For the text-containing cell, return its midpoint in [x, y] coordinate format. 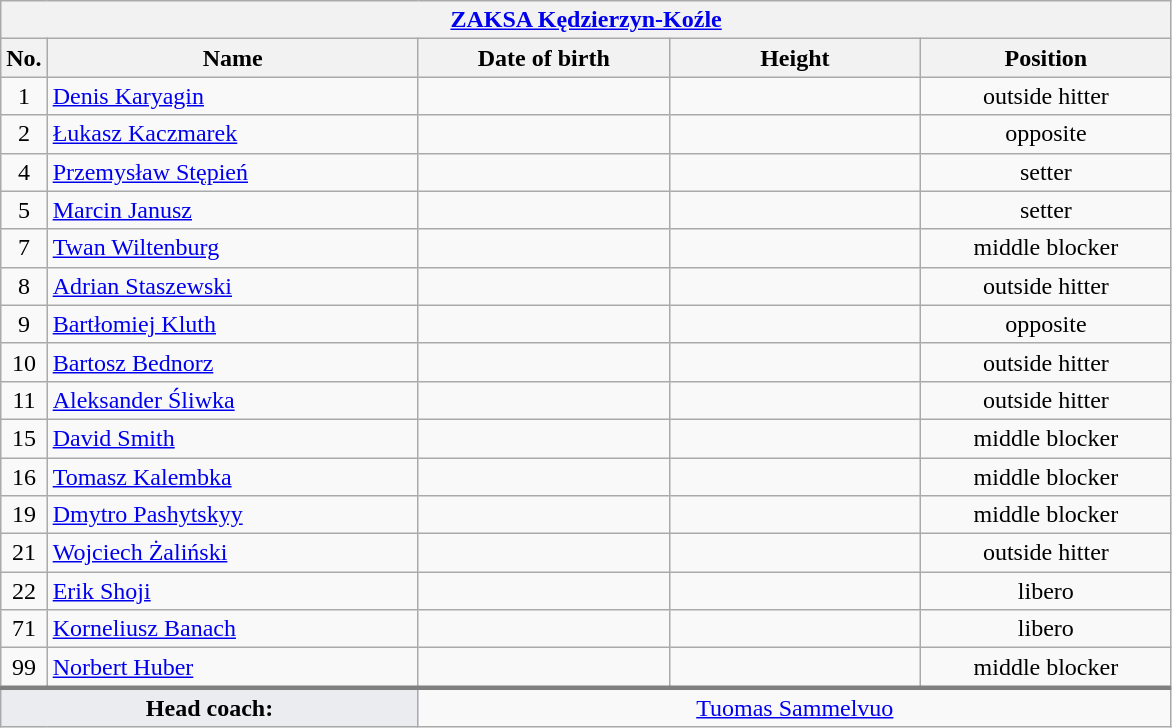
7 [24, 248]
99 [24, 668]
71 [24, 629]
Wojciech Żaliński [232, 553]
22 [24, 591]
16 [24, 477]
Łukasz Kaczmarek [232, 134]
Tomasz Kalembka [232, 477]
8 [24, 286]
2 [24, 134]
21 [24, 553]
Bartłomiej Kluth [232, 324]
Adrian Staszewski [232, 286]
1 [24, 96]
Norbert Huber [232, 668]
David Smith [232, 438]
11 [24, 400]
Przemysław Stępień [232, 172]
9 [24, 324]
Dmytro Pashytskyy [232, 515]
Tuomas Sammelvuo [794, 707]
5 [24, 210]
Erik Shoji [232, 591]
Aleksander Śliwka [232, 400]
Denis Karyagin [232, 96]
19 [24, 515]
4 [24, 172]
Head coach: [210, 707]
15 [24, 438]
Position [1046, 58]
Name [232, 58]
Twan Wiltenburg [232, 248]
Height [794, 58]
10 [24, 362]
Bartosz Bednorz [232, 362]
No. [24, 58]
Date of birth [544, 58]
Korneliusz Banach [232, 629]
Marcin Janusz [232, 210]
ZAKSA Kędzierzyn-Koźle [586, 20]
